Determine the (X, Y) coordinate at the center of the cell enclosing the given text.  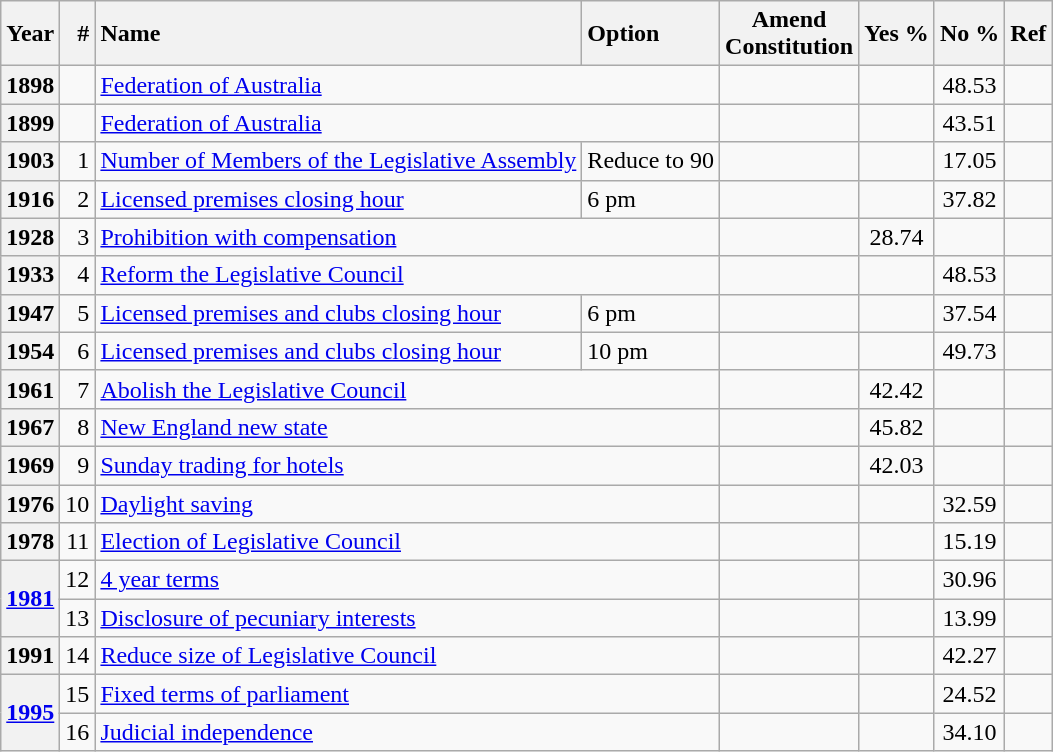
Option (651, 34)
6 (78, 351)
Ref (1028, 34)
5 (78, 313)
34.10 (969, 732)
Sunday trading for hotels (408, 465)
AmendConstitution (790, 34)
42.27 (969, 656)
4 (78, 275)
13.99 (969, 618)
9 (78, 465)
1898 (30, 85)
1916 (30, 199)
1995 (30, 713)
1967 (30, 427)
1976 (30, 503)
1 (78, 161)
15 (78, 694)
12 (78, 580)
43.51 (969, 123)
Fixed terms of parliament (408, 694)
Reduce size of Legislative Council (408, 656)
Daylight saving (408, 503)
3 (78, 237)
1954 (30, 351)
1947 (30, 313)
24.52 (969, 694)
New England new state (408, 427)
37.82 (969, 199)
Reduce to 90 (651, 161)
1978 (30, 542)
37.54 (969, 313)
Yes % (897, 34)
No % (969, 34)
42.03 (897, 465)
10 pm (651, 351)
13 (78, 618)
42.42 (897, 389)
49.73 (969, 351)
1969 (30, 465)
17.05 (969, 161)
8 (78, 427)
# (78, 34)
1961 (30, 389)
4 year terms (408, 580)
Disclosure of pecuniary interests (408, 618)
28.74 (897, 237)
11 (78, 542)
32.59 (969, 503)
45.82 (897, 427)
Number of Members of the Legislative Assembly (338, 161)
Reform the Legislative Council (408, 275)
7 (78, 389)
16 (78, 732)
10 (78, 503)
1991 (30, 656)
1933 (30, 275)
Licensed premises closing hour (338, 199)
1981 (30, 599)
15.19 (969, 542)
Judicial independence (408, 732)
2 (78, 199)
1928 (30, 237)
Prohibition with compensation (408, 237)
Name (338, 34)
Year (30, 34)
Abolish the Legislative Council (408, 389)
1899 (30, 123)
1903 (30, 161)
30.96 (969, 580)
Election of Legislative Council (408, 542)
14 (78, 656)
